Scan for the cell matching the given text and deliver its [X, Y] coordinate at center. 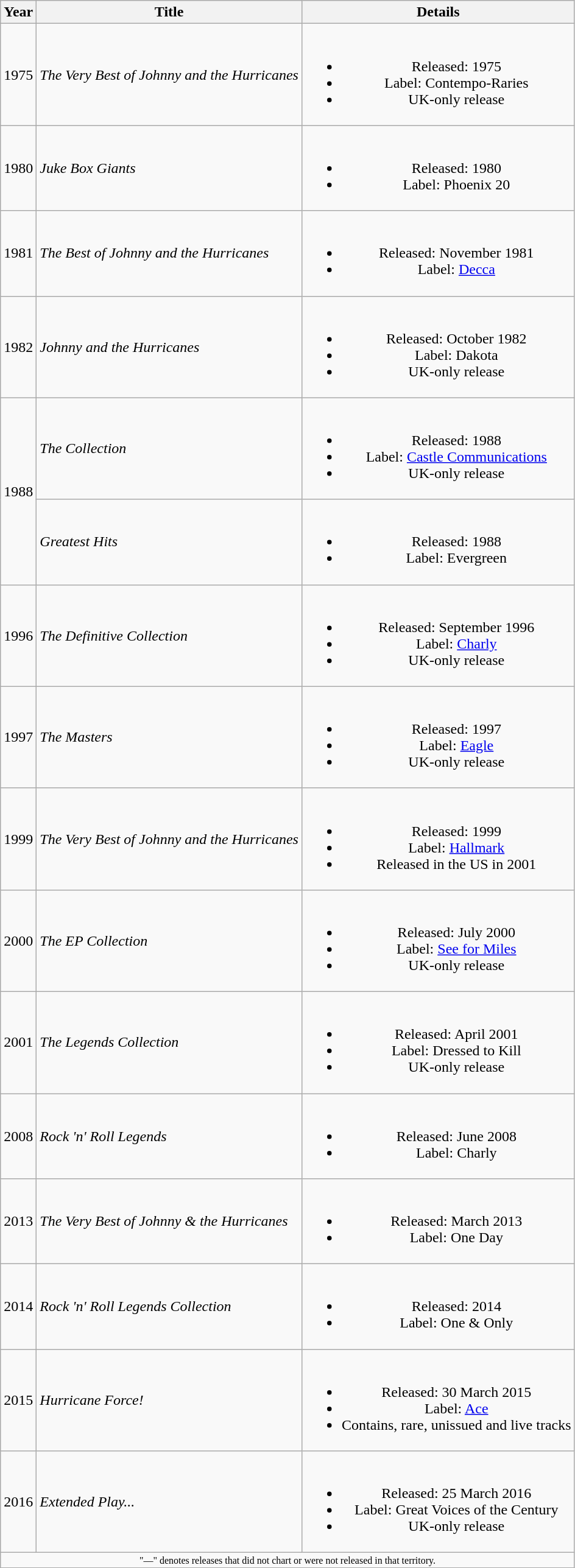
Released: September 1996Label: CharlyUK-only release [438, 636]
"—" denotes releases that did not chart or were not released in that territory. [287, 1560]
Released: July 2000Label: See for MilesUK-only release [438, 940]
Hurricane Force! [169, 1401]
2000 [18, 940]
1982 [18, 347]
2014 [18, 1307]
The Legends Collection [169, 1042]
1996 [18, 636]
1999 [18, 839]
2013 [18, 1222]
Released: October 1982Label: DakotaUK-only release [438, 347]
2015 [18, 1401]
Rock 'n' Roll Legends Collection [169, 1307]
Released: June 2008Label: Charly [438, 1136]
The Collection [169, 448]
Greatest Hits [169, 542]
1988 [18, 491]
Extended Play... [169, 1502]
Released: 25 March 2016Label: Great Voices of the CenturyUK-only release [438, 1502]
1981 [18, 253]
Released: November 1981Label: Decca [438, 253]
Released: 1980Label: Phoenix 20 [438, 168]
Released: 1975Label: Contempo-RariesUK-only release [438, 74]
1980 [18, 168]
Juke Box Giants [169, 168]
Released: 2014Label: One & Only [438, 1307]
2016 [18, 1502]
Johnny and the Hurricanes [169, 347]
Released: 1997Label: EagleUK-only release [438, 737]
Details [438, 12]
2008 [18, 1136]
2001 [18, 1042]
Released: March 2013Label: One Day [438, 1222]
1975 [18, 74]
The Masters [169, 737]
Released: 1988Label: Castle CommunicationsUK-only release [438, 448]
Rock 'n' Roll Legends [169, 1136]
Released: 30 March 2015Label: AceContains, rare, unissued and live tracks [438, 1401]
Released: 1999Label: HallmarkReleased in the US in 2001 [438, 839]
Released: April 2001Label: Dressed to KillUK-only release [438, 1042]
The EP Collection [169, 940]
Released: 1988Label: Evergreen [438, 542]
The Best of Johnny and the Hurricanes [169, 253]
The Definitive Collection [169, 636]
The Very Best of Johnny & the Hurricanes [169, 1222]
Title [169, 12]
1997 [18, 737]
Year [18, 12]
